Search for the cell housing the specified text and yield its (X, Y) center coordinate. 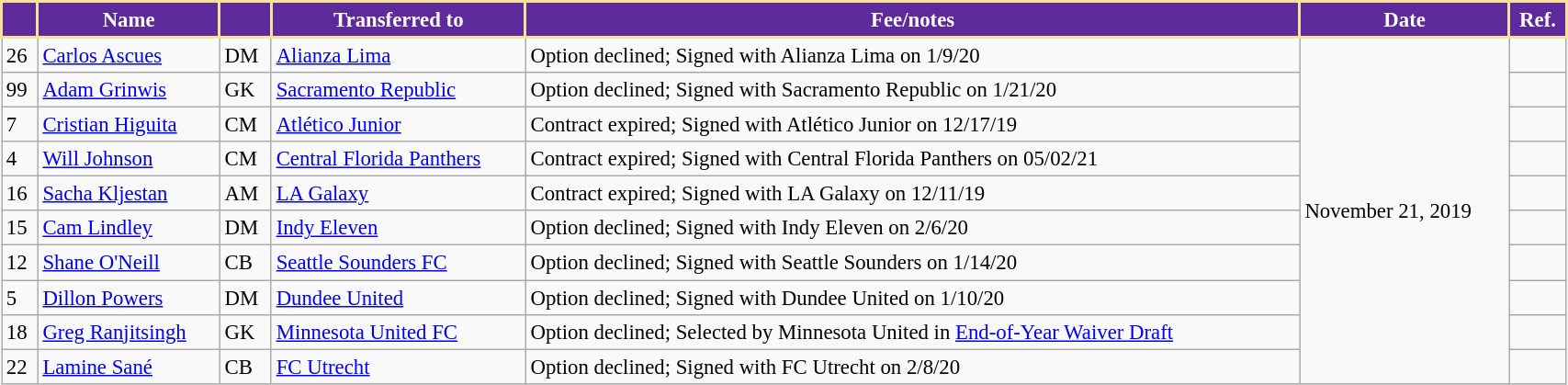
LA Galaxy (399, 194)
Greg Ranjitsingh (129, 332)
Contract expired; Signed with LA Galaxy on 12/11/19 (913, 194)
Date (1404, 20)
Transferred to (399, 20)
Option declined; Signed with Dundee United on 1/10/20 (913, 298)
16 (20, 194)
Contract expired; Signed with Atlético Junior on 12/17/19 (913, 125)
November 21, 2019 (1404, 211)
5 (20, 298)
Indy Eleven (399, 229)
Alianza Lima (399, 55)
22 (20, 367)
Will Johnson (129, 159)
Contract expired; Signed with Central Florida Panthers on 05/02/21 (913, 159)
15 (20, 229)
Seattle Sounders FC (399, 263)
Central Florida Panthers (399, 159)
Dundee United (399, 298)
Name (129, 20)
Shane O'Neill (129, 263)
4 (20, 159)
Carlos Ascues (129, 55)
Option declined; Signed with Indy Eleven on 2/6/20 (913, 229)
Minnesota United FC (399, 332)
99 (20, 90)
Lamine Sané (129, 367)
Option declined; Selected by Minnesota United in End-of-Year Waiver Draft (913, 332)
Fee/notes (913, 20)
Atlético Junior (399, 125)
Sacha Kljestan (129, 194)
7 (20, 125)
Ref. (1538, 20)
AM (245, 194)
Option declined; Signed with FC Utrecht on 2/8/20 (913, 367)
12 (20, 263)
Cristian Higuita (129, 125)
Option declined; Signed with Seattle Sounders on 1/14/20 (913, 263)
Sacramento Republic (399, 90)
Option declined; Signed with Sacramento Republic on 1/21/20 (913, 90)
Cam Lindley (129, 229)
26 (20, 55)
Option declined; Signed with Alianza Lima on 1/9/20 (913, 55)
18 (20, 332)
FC Utrecht (399, 367)
Adam Grinwis (129, 90)
Dillon Powers (129, 298)
